Search for the cell housing the specified text and yield its [X, Y] center coordinate. 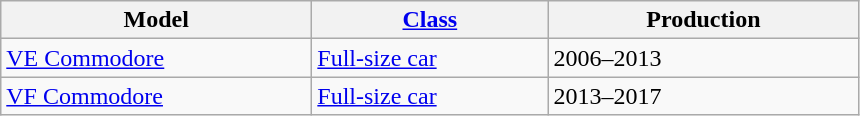
VE Commodore [156, 58]
Model [156, 20]
VF Commodore [156, 96]
Class [430, 20]
2006–2013 [704, 58]
Production [704, 20]
2013–2017 [704, 96]
